Extract the [x, y] coordinate from the center of the cell holding the provided text.  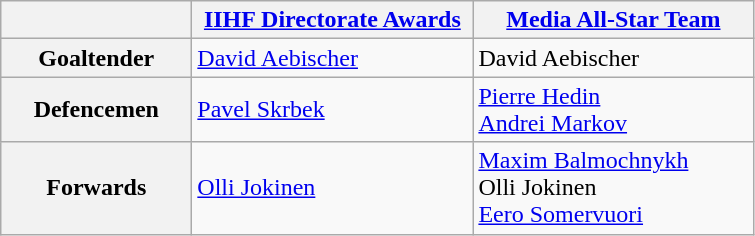
IIHF Directorate Awards [332, 20]
Media All-Star Team [614, 20]
Olli Jokinen [332, 188]
Forwards [96, 188]
Pavel Skrbek [332, 110]
Defencemen [96, 110]
Goaltender [96, 58]
Maxim Balmochnykh Olli Jokinen Eero Somervuori [614, 188]
Pierre Hedin Andrei Markov [614, 110]
